Extract the (x, y) coordinate from the center of the cell holding the provided text.  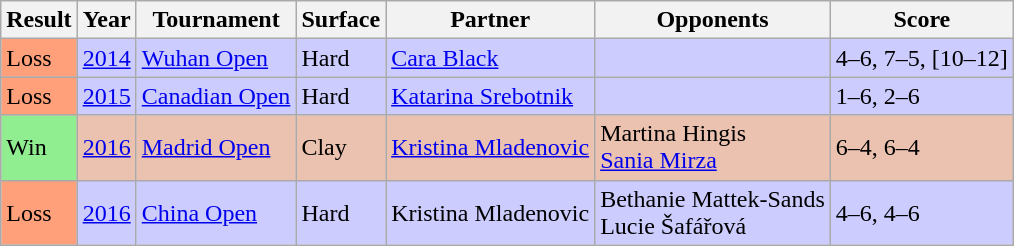
Cara Black (490, 58)
Martina Hingis Sania Mirza (713, 148)
1–6, 2–6 (922, 96)
Bethanie Mattek-Sands Lucie Šafářová (713, 212)
Partner (490, 20)
Result (39, 20)
Canadian Open (216, 96)
4–6, 7–5, [10–12] (922, 58)
China Open (216, 212)
Surface (341, 20)
2014 (106, 58)
Wuhan Open (216, 58)
6–4, 6–4 (922, 148)
2015 (106, 96)
4–6, 4–6 (922, 212)
Clay (341, 148)
Score (922, 20)
Katarina Srebotnik (490, 96)
Year (106, 20)
Tournament (216, 20)
Madrid Open (216, 148)
Opponents (713, 20)
Win (39, 148)
